Extract the (X, Y) coordinate from the center of the cell holding the provided text.  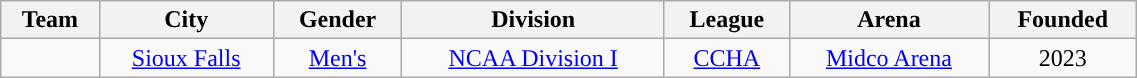
Gender (338, 20)
Arena (888, 20)
NCAA Division I (534, 58)
Founded (1063, 20)
Midco Arena (888, 58)
League (726, 20)
CCHA (726, 58)
City (186, 20)
Sioux Falls (186, 58)
2023 (1063, 58)
Men's (338, 58)
Division (534, 20)
Team (50, 20)
